Provide the (x, y) coordinate of the cell's center where the given text is located.  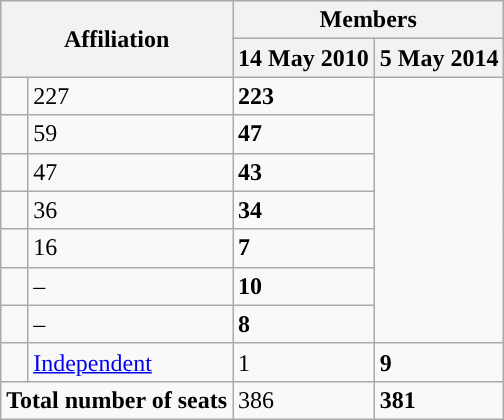
386 (303, 400)
34 (303, 210)
Members (368, 20)
59 (130, 134)
381 (439, 400)
5 May 2014 (439, 58)
43 (303, 172)
Independent (130, 362)
16 (130, 248)
9 (439, 362)
7 (303, 248)
10 (303, 286)
36 (130, 210)
Affiliation (117, 39)
14 May 2010 (303, 58)
8 (303, 324)
227 (130, 96)
223 (303, 96)
Total number of seats (117, 400)
1 (303, 362)
